Return (X, Y) of the center of cell containing provided text 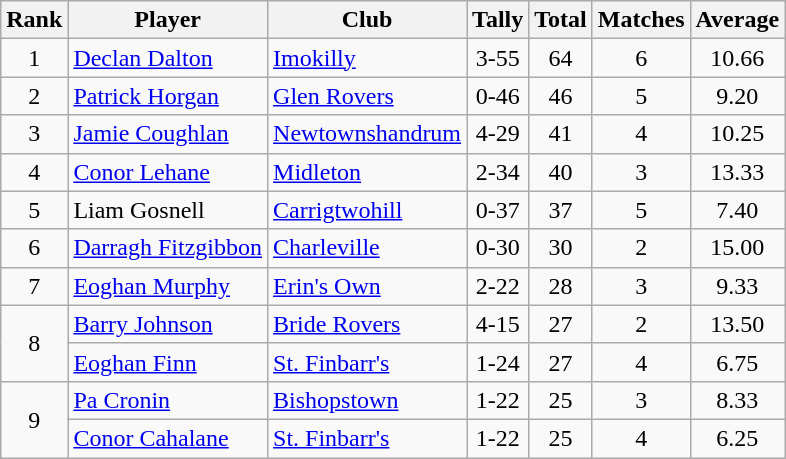
Conor Lehane (168, 172)
4-15 (498, 324)
9.20 (738, 96)
9 (34, 419)
Eoghan Finn (168, 362)
6.75 (738, 362)
Pa Cronin (168, 400)
Conor Cahalane (168, 438)
2-34 (498, 172)
Midleton (368, 172)
10.25 (738, 134)
Newtownshandrum (368, 134)
0-30 (498, 248)
Barry Johnson (168, 324)
Total (561, 20)
6.25 (738, 438)
Bishopstown (368, 400)
13.33 (738, 172)
28 (561, 286)
Bride Rovers (368, 324)
Player (168, 20)
64 (561, 58)
40 (561, 172)
7 (34, 286)
0-46 (498, 96)
2-22 (498, 286)
8.33 (738, 400)
0-37 (498, 210)
Glen Rovers (368, 96)
Rank (34, 20)
4-29 (498, 134)
Erin's Own (368, 286)
Tally (498, 20)
37 (561, 210)
Club (368, 20)
7.40 (738, 210)
41 (561, 134)
9.33 (738, 286)
1-24 (498, 362)
Imokilly (368, 58)
Average (738, 20)
15.00 (738, 248)
Liam Gosnell (168, 210)
8 (34, 343)
3-55 (498, 58)
Matches (641, 20)
30 (561, 248)
Declan Dalton (168, 58)
Carrigtwohill (368, 210)
Jamie Coughlan (168, 134)
13.50 (738, 324)
Charleville (368, 248)
Eoghan Murphy (168, 286)
10.66 (738, 58)
1 (34, 58)
Patrick Horgan (168, 96)
Darragh Fitzgibbon (168, 248)
46 (561, 96)
